Provide the [x, y] coordinate of the cell's center where the given text is located.  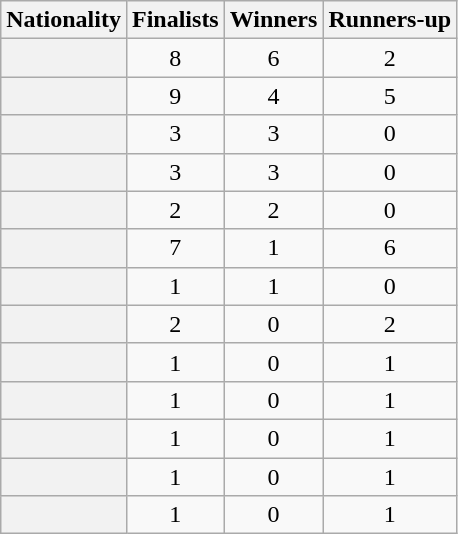
Winners [274, 20]
Runners-up [390, 20]
8 [175, 58]
7 [175, 248]
Nationality [64, 20]
9 [175, 96]
Finalists [175, 20]
4 [274, 96]
5 [390, 96]
